Return (X, Y) of the center of cell containing provided text 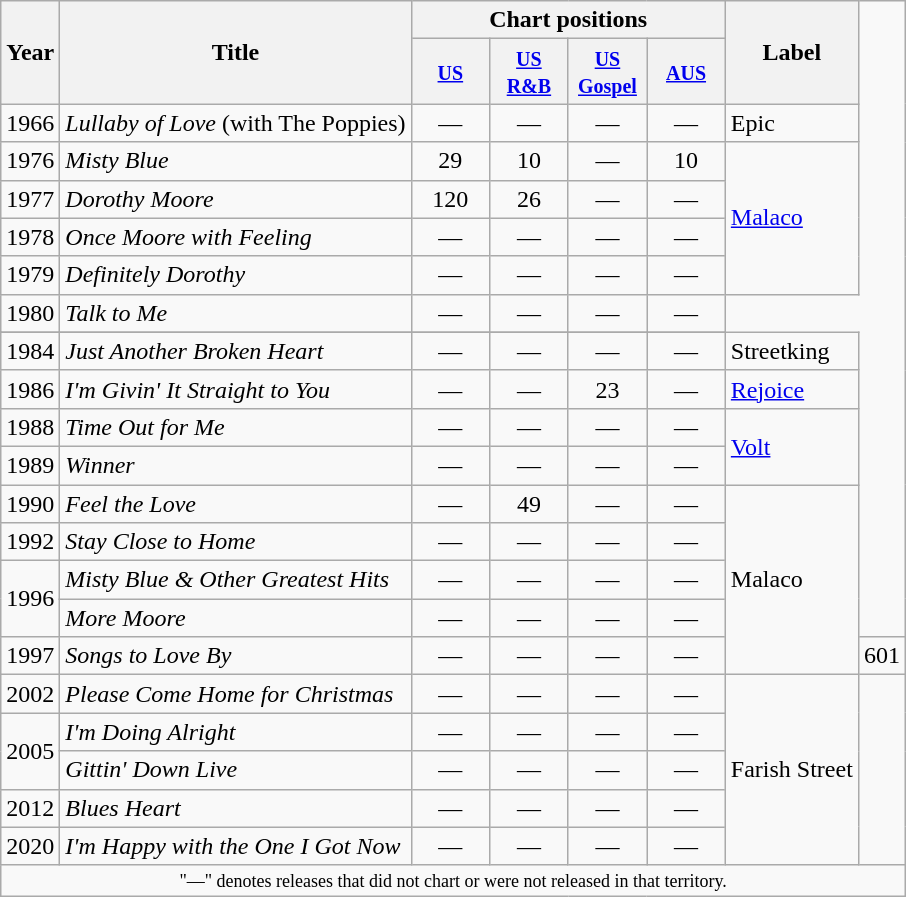
Title (236, 52)
Just Another Broken Heart (236, 351)
Label (792, 52)
Definitely Dorothy (236, 275)
1976 (30, 161)
I'm Givin' It Straight to You (236, 389)
Stay Close to Home (236, 542)
1996 (30, 599)
Misty Blue (236, 161)
29 (450, 161)
120 (450, 199)
Chart positions (568, 20)
49 (530, 503)
Misty Blue & Other Greatest Hits (236, 580)
601 (882, 656)
I'm Doing Alright (236, 732)
I'm Happy with the One I Got Now (236, 846)
Farish Street (792, 770)
1980 (30, 313)
Time Out for Me (236, 427)
23 (608, 389)
1977 (30, 199)
US R&B (530, 72)
US (450, 72)
More Moore (236, 618)
Dorothy Moore (236, 199)
1989 (30, 465)
1988 (30, 427)
Lullaby of Love (with The Poppies) (236, 123)
1979 (30, 275)
Volt (792, 446)
1997 (30, 656)
Streetking (792, 351)
Gittin' Down Live (236, 770)
Blues Heart (236, 808)
Once Moore with Feeling (236, 237)
2002 (30, 694)
1986 (30, 389)
2020 (30, 846)
"—" denotes releases that did not chart or were not released in that territory. (454, 880)
Please Come Home for Christmas (236, 694)
2005 (30, 751)
Winner (236, 465)
Year (30, 52)
1992 (30, 542)
Rejoice (792, 389)
Feel the Love (236, 503)
2012 (30, 808)
1990 (30, 503)
US Gospel (608, 72)
Songs to Love By (236, 656)
1966 (30, 123)
1984 (30, 351)
AUS (686, 72)
26 (530, 199)
Talk to Me (236, 313)
Epic (792, 123)
1978 (30, 237)
